From the cell containing the given text, extract its center point as [x, y] coordinate. 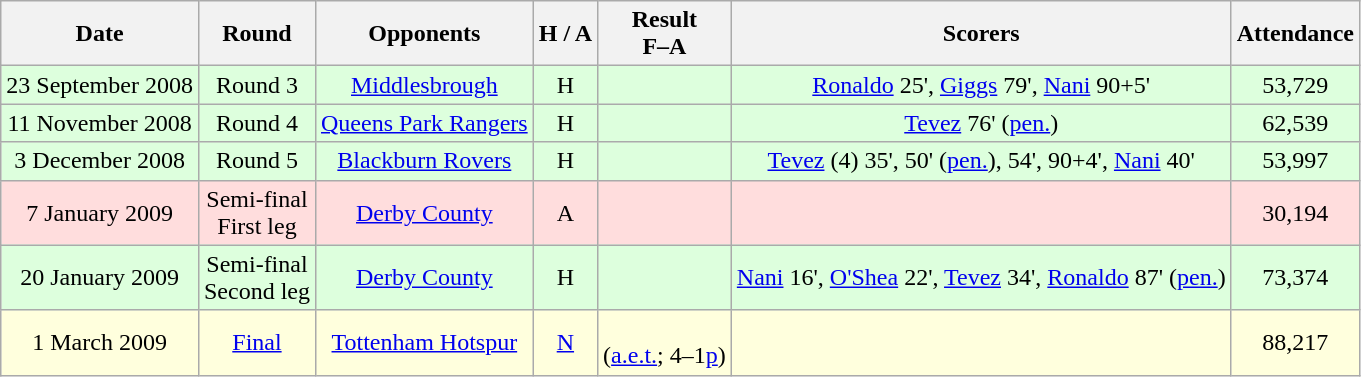
Nani 16', O'Shea 22', Tevez 34', Ronaldo 87' (pen.) [981, 278]
Round [256, 34]
Tevez 76' (pen.) [981, 123]
23 September 2008 [100, 85]
Queens Park Rangers [424, 123]
Tevez (4) 35', 50' (pen.), 54', 90+4', Nani 40' [981, 161]
Blackburn Rovers [424, 161]
Middlesbrough [424, 85]
1 March 2009 [100, 342]
Scorers [981, 34]
Round 5 [256, 161]
Date [100, 34]
53,729 [1295, 85]
Round 4 [256, 123]
7 January 2009 [100, 212]
Attendance [1295, 34]
3 December 2008 [100, 161]
Round 3 [256, 85]
Opponents [424, 34]
88,217 [1295, 342]
H / A [565, 34]
Semi-finalSecond leg [256, 278]
Ronaldo 25', Giggs 79', Nani 90+5' [981, 85]
62,539 [1295, 123]
20 January 2009 [100, 278]
53,997 [1295, 161]
Tottenham Hotspur [424, 342]
11 November 2008 [100, 123]
30,194 [1295, 212]
(a.e.t.; 4–1p) [665, 342]
A [565, 212]
Final [256, 342]
N [565, 342]
Semi-finalFirst leg [256, 212]
73,374 [1295, 278]
ResultF–A [665, 34]
